Determine the [x, y] coordinate at the center of the cell enclosing the given text.  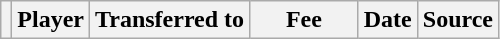
Source [458, 20]
Fee [304, 20]
Transferred to [170, 20]
Player [51, 20]
Date [388, 20]
